Determine the [X, Y] coordinate at the center of the cell enclosing the given text.  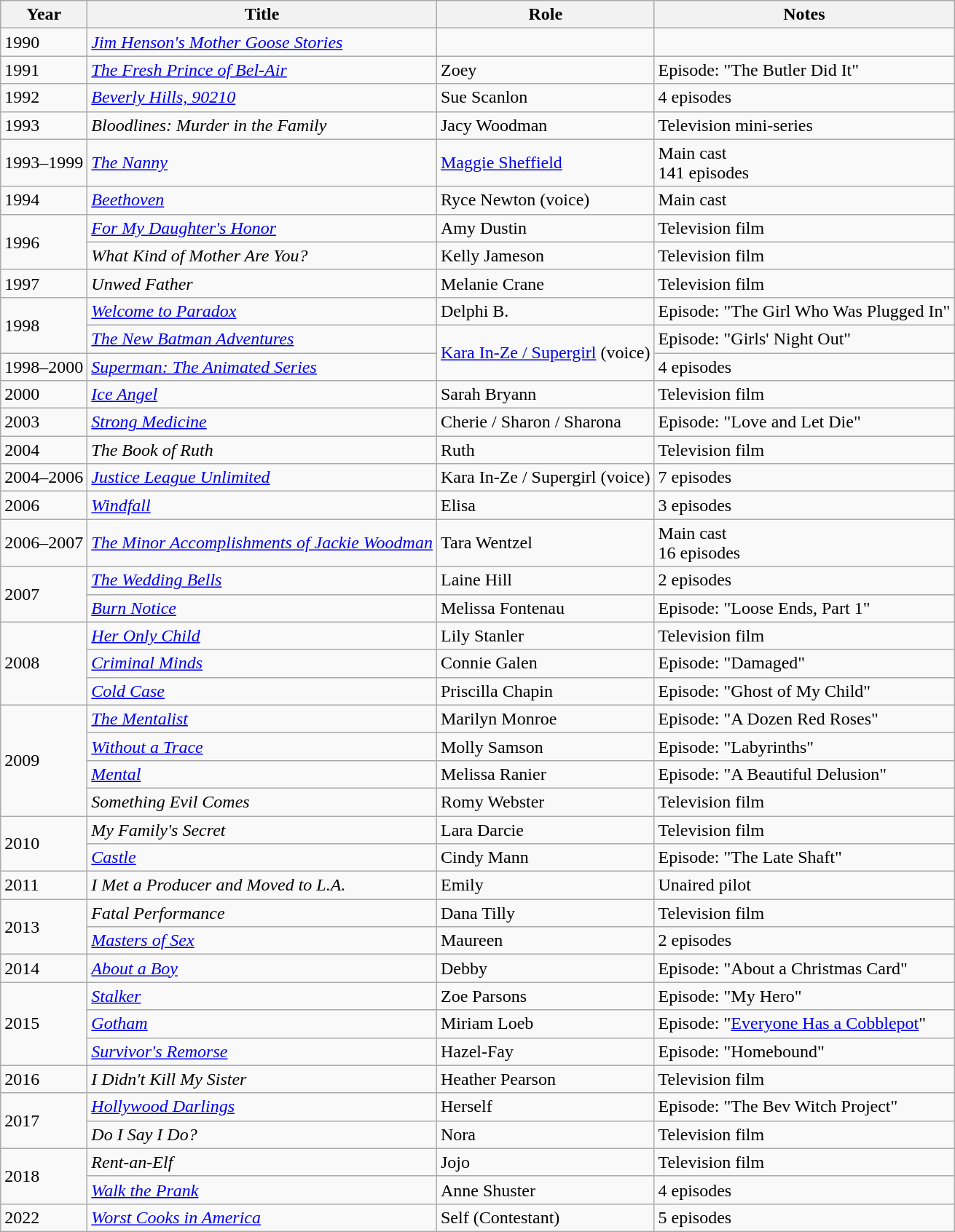
Without a Trace [262, 746]
2000 [44, 395]
Melanie Crane [545, 283]
2015 [44, 1024]
1997 [44, 283]
Something Evil Comes [262, 802]
Episode: "Love and Let Die" [804, 422]
Mental [262, 774]
Main cast [804, 200]
Laine Hill [545, 580]
Melissa Ranier [545, 774]
Elisa [545, 505]
Jacy Woodman [545, 125]
Windfall [262, 505]
2003 [44, 422]
Maggie Sheffield [545, 163]
5 episodes [804, 1217]
Episode: "Loose Ends, Part 1" [804, 608]
Notes [804, 15]
Unaired pilot [804, 885]
2004–2006 [44, 478]
Episode: "A Dozen Red Roses" [804, 719]
My Family's Secret [262, 829]
Main cast16 episodes [804, 543]
Kelly Jameson [545, 256]
Beethoven [262, 200]
2010 [44, 843]
2022 [44, 1217]
Dana Tilly [545, 913]
2009 [44, 760]
The Book of Ruth [262, 450]
I Didn't Kill My Sister [262, 1079]
Episode: "Labyrinths" [804, 746]
2017 [44, 1121]
Zoey [545, 70]
Episode: "Damaged" [804, 663]
Cindy Mann [545, 858]
Stalker [262, 996]
2004 [44, 450]
2014 [44, 968]
3 episodes [804, 505]
2006 [44, 505]
Episode: "About a Christmas Card" [804, 968]
Strong Medicine [262, 422]
2008 [44, 663]
Ice Angel [262, 395]
Cold Case [262, 691]
I Met a Producer and Moved to L.A. [262, 885]
Masters of Sex [262, 941]
Lara Darcie [545, 829]
Episode: "Ghost of My Child" [804, 691]
1993–1999 [44, 163]
What Kind of Mother Are You? [262, 256]
Lily Stanler [545, 636]
Episode: "My Hero" [804, 996]
Hazel-Fay [545, 1051]
Episode: "The Bev Witch Project" [804, 1107]
Fatal Performance [262, 913]
Sarah Bryann [545, 395]
Burn Notice [262, 608]
Beverly Hills, 90210 [262, 98]
The Mentalist [262, 719]
Nora [545, 1134]
Episode: "Everyone Has a Cobblepot" [804, 1024]
Rent-an-Elf [262, 1162]
1992 [44, 98]
Criminal Minds [262, 663]
For My Daughter's Honor [262, 228]
Episode: "Girls' Night Out" [804, 339]
Cherie / Sharon / Sharona [545, 422]
Ruth [545, 450]
Amy Dustin [545, 228]
Ryce Newton (voice) [545, 200]
Molly Samson [545, 746]
2016 [44, 1079]
1990 [44, 42]
Maureen [545, 941]
Episode: "The Girl Who Was Plugged In" [804, 311]
Marilyn Monroe [545, 719]
The New Batman Adventures [262, 339]
Zoe Parsons [545, 996]
2011 [44, 885]
Episode: "A Beautiful Delusion" [804, 774]
Welcome to Paradox [262, 311]
Justice League Unlimited [262, 478]
2018 [44, 1176]
Romy Webster [545, 802]
Survivor's Remorse [262, 1051]
1991 [44, 70]
The Fresh Prince of Bel-Air [262, 70]
Hollywood Darlings [262, 1107]
1994 [44, 200]
Tara Wentzel [545, 543]
Worst Cooks in America [262, 1217]
7 episodes [804, 478]
The Nanny [262, 163]
Walk the Prank [262, 1190]
Melissa Fontenau [545, 608]
Jojo [545, 1162]
Episode: "Homebound" [804, 1051]
Self (Contestant) [545, 1217]
Television mini-series [804, 125]
Main cast141 episodes [804, 163]
Episode: "The Butler Did It" [804, 70]
Jim Henson's Mother Goose Stories [262, 42]
Superman: The Animated Series [262, 366]
2013 [44, 927]
Episode: "The Late Shaft" [804, 858]
The Wedding Bells [262, 580]
Priscilla Chapin [545, 691]
Do I Say I Do? [262, 1134]
Her Only Child [262, 636]
Castle [262, 858]
1996 [44, 242]
1993 [44, 125]
Miriam Loeb [545, 1024]
Unwed Father [262, 283]
Title [262, 15]
2007 [44, 594]
Delphi B. [545, 311]
Sue Scanlon [545, 98]
Herself [545, 1107]
Role [545, 15]
1998 [44, 325]
Gotham [262, 1024]
2006–2007 [44, 543]
Year [44, 15]
The Minor Accomplishments of Jackie Woodman [262, 543]
Heather Pearson [545, 1079]
About a Boy [262, 968]
1998–2000 [44, 366]
Anne Shuster [545, 1190]
Emily [545, 885]
Bloodlines: Murder in the Family [262, 125]
Debby [545, 968]
Connie Galen [545, 663]
